Return [x, y] of the center of cell containing provided text 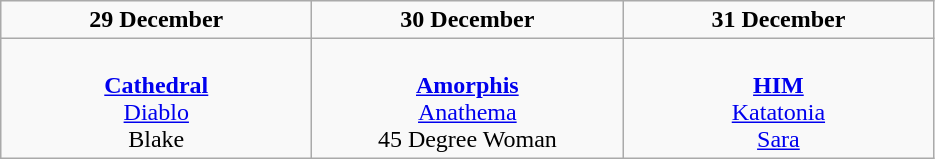
31 December [778, 20]
Amorphis Anathema 45 Degree Woman [468, 98]
30 December [468, 20]
Cathedral Diablo Blake [156, 98]
HIM Katatonia Sara [778, 98]
29 December [156, 20]
